Provide the (x, y) coordinate of the cell's center where the given text is located.  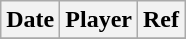
Player (99, 20)
Ref (160, 20)
Date (30, 20)
